Search for the cell housing the specified text and yield its [X, Y] center coordinate. 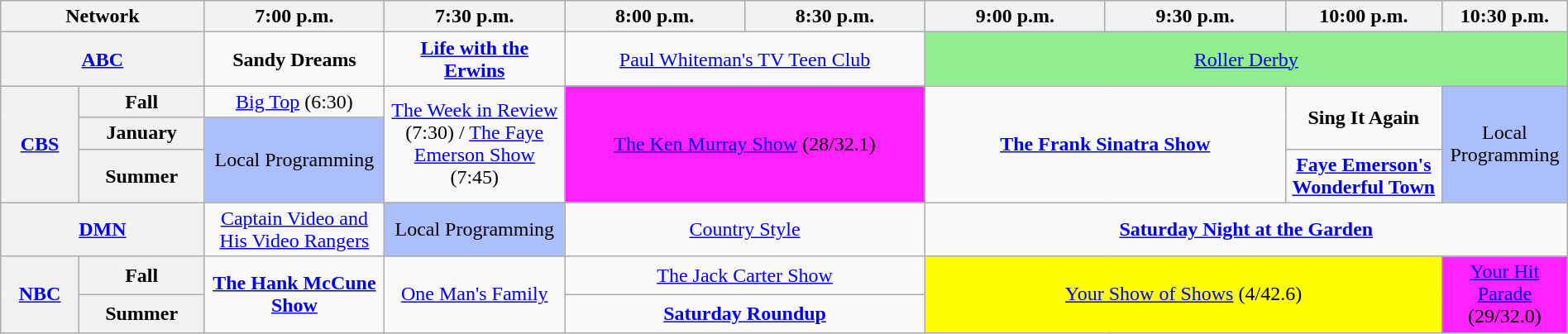
January [141, 133]
10:00 p.m. [1363, 17]
Big Top (6:30) [294, 102]
The Week in Review (7:30) / The Faye Emerson Show (7:45) [475, 144]
Your Show of Shows (4/42.6) [1183, 294]
Saturday Night at the Garden [1245, 230]
8:30 p.m. [835, 17]
NBC [40, 294]
The Frank Sinatra Show [1105, 144]
7:00 p.m. [294, 17]
CBS [40, 144]
Roller Derby [1245, 60]
The Jack Carter Show [745, 275]
9:00 p.m. [1015, 17]
Captain Video and His Video Rangers [294, 230]
Paul Whiteman's TV Teen Club [745, 60]
DMN [103, 230]
The Ken Murray Show (28/32.1) [745, 144]
Sing It Again [1363, 117]
Faye Emerson's Wonderful Town [1363, 175]
Your Hit Parade (29/32.0) [1505, 294]
Country Style [745, 230]
8:00 p.m. [655, 17]
Life with the Erwins [475, 60]
Saturday Roundup [745, 313]
7:30 p.m. [475, 17]
The Hank McCune Show [294, 294]
9:30 p.m. [1195, 17]
Sandy Dreams [294, 60]
Network [103, 17]
10:30 p.m. [1505, 17]
One Man's Family [475, 294]
ABC [103, 60]
